Identify which cell holds the provided text, then report its [x, y] central coordinate. 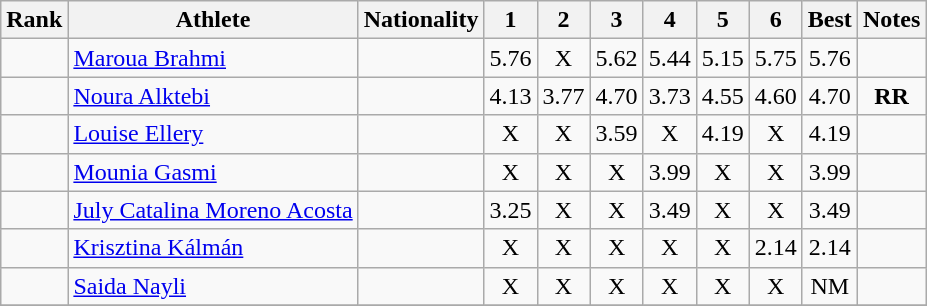
Mounia Gasmi [213, 172]
4 [670, 20]
RR [891, 96]
Krisztina Kálmán [213, 248]
2 [564, 20]
5.62 [616, 58]
3.73 [670, 96]
4.13 [510, 96]
1 [510, 20]
Best [830, 20]
3.59 [616, 134]
Louise Ellery [213, 134]
July Catalina Moreno Acosta [213, 210]
NM [830, 286]
Nationality [421, 20]
5.75 [776, 58]
5.15 [722, 58]
4.55 [722, 96]
Rank [34, 20]
3.25 [510, 210]
Athlete [213, 20]
6 [776, 20]
Noura Alktebi [213, 96]
3.77 [564, 96]
5 [722, 20]
3 [616, 20]
Maroua Brahmi [213, 58]
5.44 [670, 58]
4.60 [776, 96]
Notes [891, 20]
Saida Nayli [213, 286]
